Output the (X, Y) coordinate of the center of the cell containing the given text.  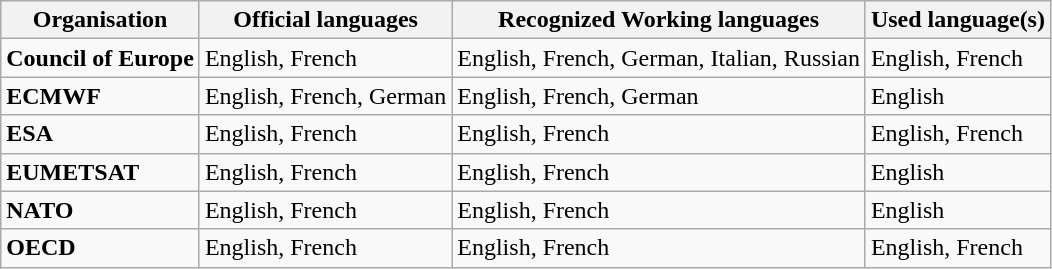
NATO (100, 210)
Recognized Working languages (659, 20)
ESA (100, 134)
Official languages (325, 20)
ECMWF (100, 96)
Used language(s) (958, 20)
Council of Europe (100, 58)
EUMETSAT (100, 172)
Organisation (100, 20)
English, French, German, Italian, Russian (659, 58)
OECD (100, 248)
